Search for the cell housing the specified text and yield its (X, Y) center coordinate. 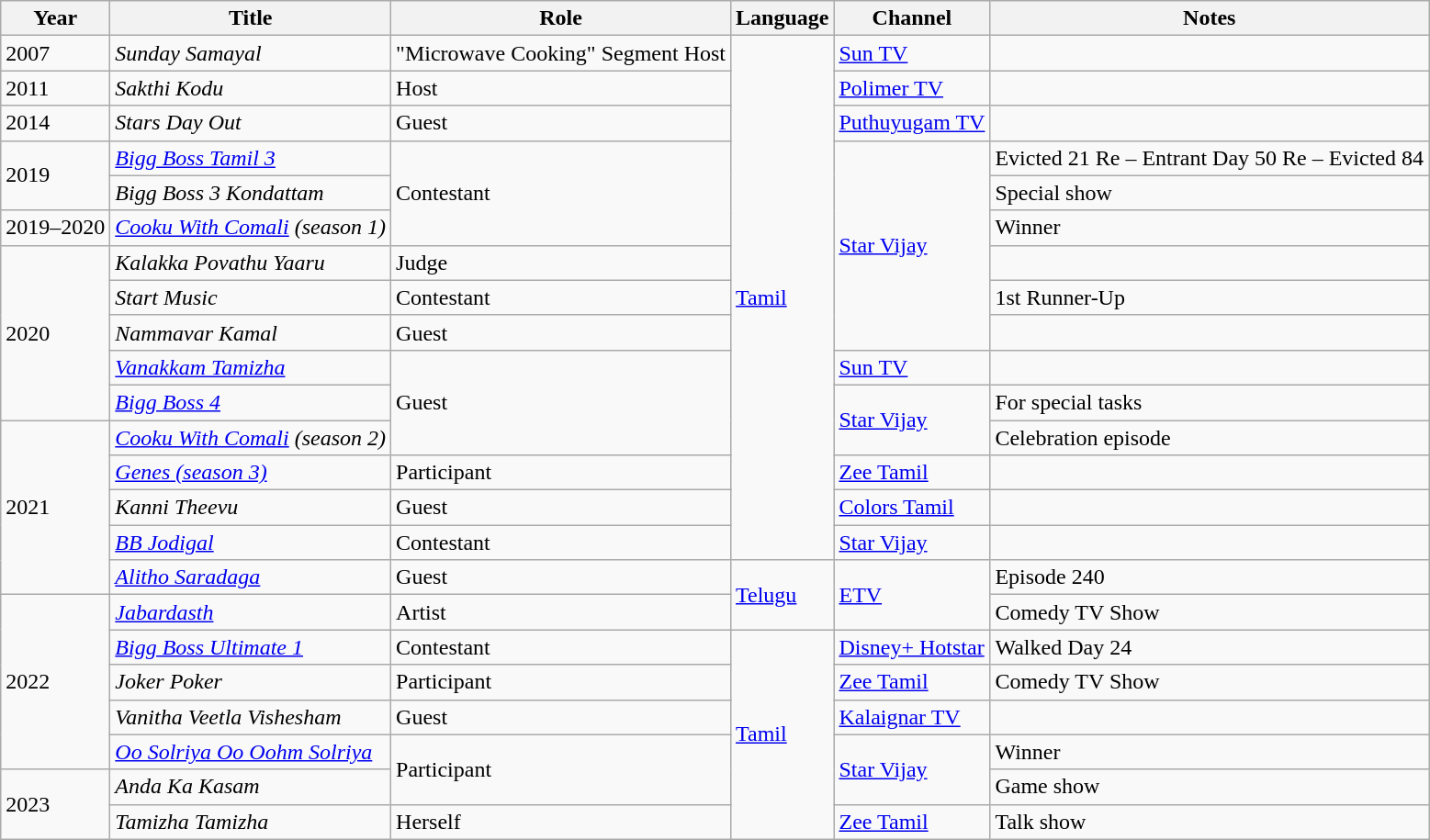
2007 (55, 53)
2021 (55, 508)
ETV (912, 595)
"Microwave Cooking" Segment Host (561, 53)
Disney+ Hotstar (912, 647)
Game show (1210, 787)
Title (251, 18)
Oo Solriya Oo Oohm Solriya (251, 752)
Celebration episode (1210, 438)
Alitho Saradaga (251, 577)
Tamizha Tamizha (251, 822)
Colors Tamil (912, 508)
Stars Day Out (251, 123)
Joker Poker (251, 682)
Puthuyugam TV (912, 123)
Bigg Boss 4 (251, 402)
Genes (season 3) (251, 473)
Bigg Boss Ultimate 1 (251, 647)
For special tasks (1210, 402)
2019 (55, 175)
Sakthi Kodu (251, 88)
Role (561, 18)
Anda Ka Kasam (251, 787)
Telugu (783, 595)
Cooku With Comali (season 2) (251, 438)
Nammavar Kamal (251, 332)
Bigg Boss Tamil 3 (251, 158)
Jabardasth (251, 612)
Bigg Boss 3 Kondattam (251, 193)
Start Music (251, 297)
Sunday Samayal (251, 53)
Vanakkam Tamizha (251, 367)
1st Runner-Up (1210, 297)
BB Jodigal (251, 543)
Cooku With Comali (season 1) (251, 228)
2022 (55, 682)
2023 (55, 804)
Herself (561, 822)
Kalaignar TV (912, 717)
Judge (561, 263)
Vanitha Veetla Vishesham (251, 717)
Episode 240 (1210, 577)
2014 (55, 123)
Walked Day 24 (1210, 647)
Kalakka Povathu Yaaru (251, 263)
Talk show (1210, 822)
Evicted 21 Re – Entrant Day 50 Re – Evicted 84 (1210, 158)
Channel (912, 18)
Kanni Theevu (251, 508)
Notes (1210, 18)
Year (55, 18)
Polimer TV (912, 88)
2020 (55, 332)
Artist (561, 612)
Special show (1210, 193)
2011 (55, 88)
Language (783, 18)
2019–2020 (55, 228)
Host (561, 88)
